Return the (X, Y) coordinate for the center point of the cell that contains the specified text.  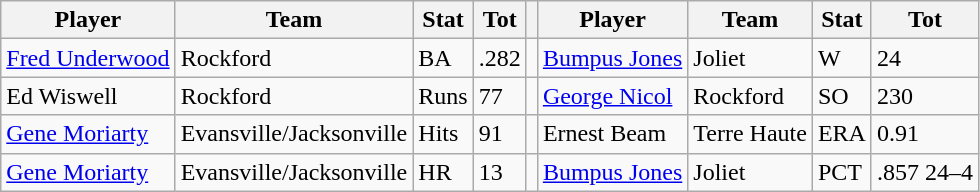
Ed Wiswell (88, 96)
0.91 (924, 134)
Fred Underwood (88, 58)
George Nicol (612, 96)
ERA (842, 134)
230 (924, 96)
77 (500, 96)
SO (842, 96)
BA (443, 58)
W (842, 58)
.857 24–4 (924, 172)
Ernest Beam (612, 134)
13 (500, 172)
Runs (443, 96)
PCT (842, 172)
Hits (443, 134)
91 (500, 134)
Terre Haute (750, 134)
HR (443, 172)
24 (924, 58)
.282 (500, 58)
